Identify which cell holds the provided text, then report its [X, Y] central coordinate. 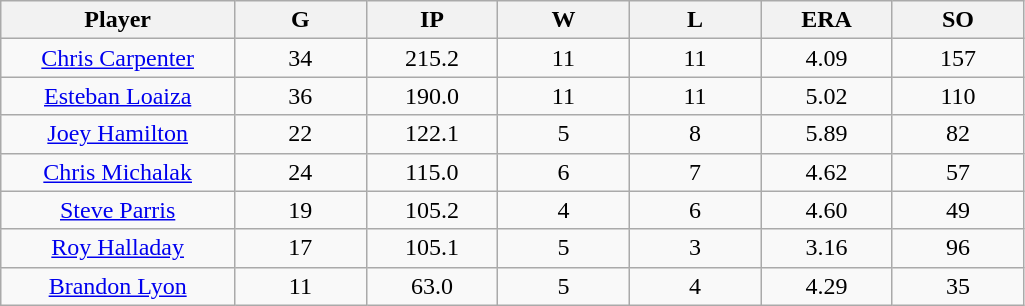
Esteban Loaiza [118, 96]
Steve Parris [118, 210]
190.0 [432, 96]
63.0 [432, 286]
49 [958, 210]
24 [301, 172]
8 [695, 134]
35 [958, 286]
IP [432, 20]
110 [958, 96]
SO [958, 20]
4.29 [827, 286]
Chris Carpenter [118, 58]
G [301, 20]
157 [958, 58]
57 [958, 172]
3 [695, 248]
Chris Michalak [118, 172]
34 [301, 58]
4.60 [827, 210]
115.0 [432, 172]
L [695, 20]
105.1 [432, 248]
ERA [827, 20]
122.1 [432, 134]
Player [118, 20]
3.16 [827, 248]
17 [301, 248]
W [564, 20]
22 [301, 134]
105.2 [432, 210]
Brandon Lyon [118, 286]
215.2 [432, 58]
82 [958, 134]
19 [301, 210]
7 [695, 172]
96 [958, 248]
36 [301, 96]
5.02 [827, 96]
Joey Hamilton [118, 134]
4.09 [827, 58]
4.62 [827, 172]
5.89 [827, 134]
Roy Halladay [118, 248]
